Provide the [x, y] coordinate of the cell's center where the given text is located.  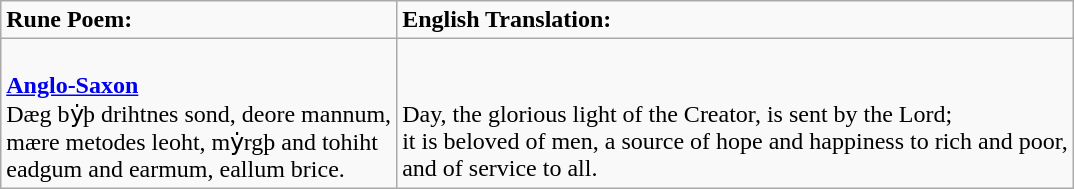
English Translation: [736, 20]
Rune Poem: [199, 20]
Anglo-Saxon Dæg bẏþ drihtnes sond, deore mannum, mære metodes leoht, mẏrgþ and tohiht eadgum and earmum, eallum brice. [199, 114]
